Detect which cell encompasses the target text, then output its [x, y] center coordinate. 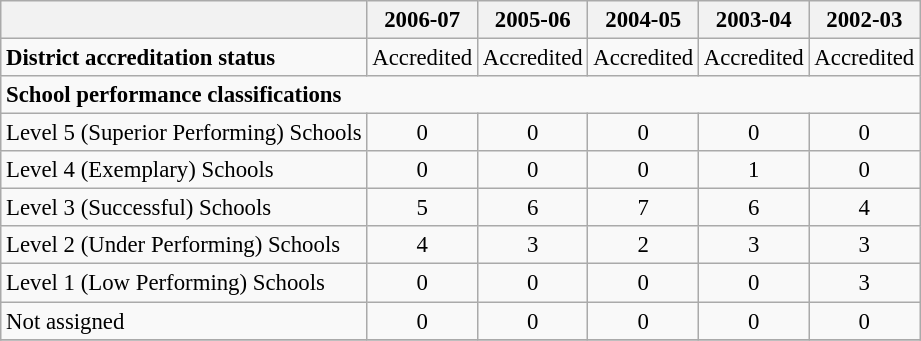
Not assigned [184, 321]
Level 3 (Successful) Schools [184, 208]
School performance classifications [460, 95]
2002-03 [864, 20]
2006-07 [422, 20]
District accreditation status [184, 58]
1 [754, 170]
Level 4 (Exemplary) Schools [184, 170]
Level 2 (Under Performing) Schools [184, 245]
2005-06 [532, 20]
2004-05 [644, 20]
7 [644, 208]
5 [422, 208]
Level 1 (Low Performing) Schools [184, 283]
Level 5 (Superior Performing) Schools [184, 133]
2003-04 [754, 20]
2 [644, 245]
